Scan for the cell matching the given text and deliver its [X, Y] coordinate at center. 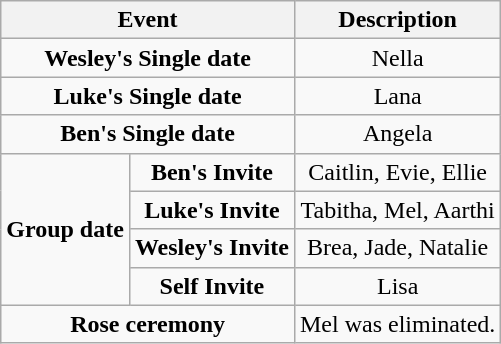
Wesley's Single date [148, 58]
Nella [397, 58]
Group date [66, 229]
Ben's Single date [148, 134]
Event [148, 20]
Lisa [397, 286]
Caitlin, Evie, Ellie [397, 172]
Ben's Invite [212, 172]
Tabitha, Mel, Aarthi [397, 210]
Description [397, 20]
Luke's Invite [212, 210]
Angela [397, 134]
Brea, Jade, Natalie [397, 248]
Wesley's Invite [212, 248]
Lana [397, 96]
Rose ceremony [148, 324]
Luke's Single date [148, 96]
Self Invite [212, 286]
Mel was eliminated. [397, 324]
